Extract the (X, Y) coordinate from the center of the cell holding the provided text.  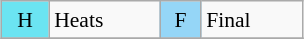
Final (252, 20)
H (25, 20)
Heats (104, 20)
F (180, 20)
